Search for the cell housing the specified text and yield its [x, y] center coordinate. 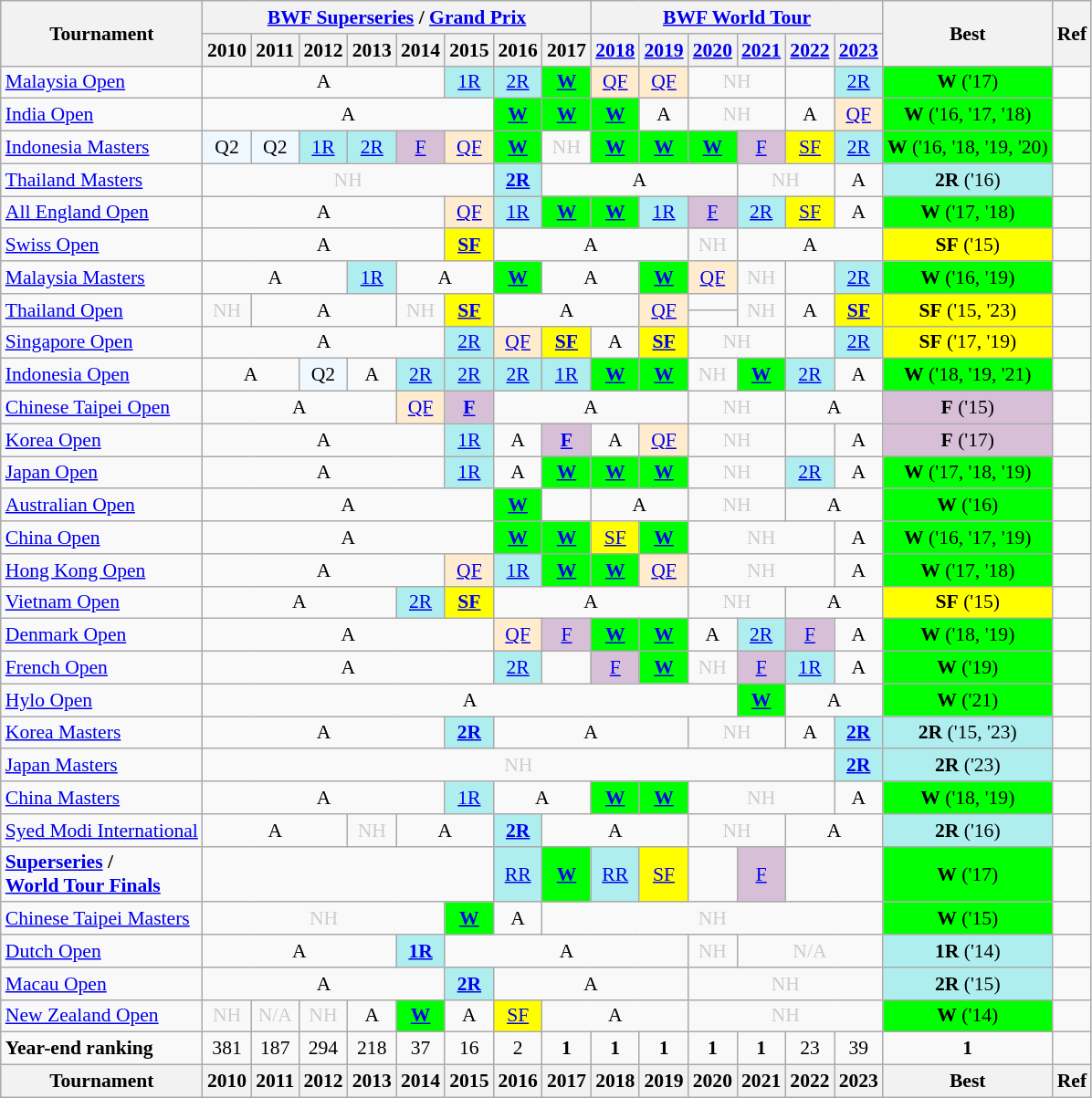
W ('21) [968, 700]
SF ('17, '19) [968, 342]
187 [275, 1049]
39 [858, 1049]
French Open [102, 668]
2 [519, 1049]
218 [373, 1049]
Superseries /World Tour Finals [102, 874]
BWF World Tour [737, 17]
Japan Masters [102, 766]
37 [420, 1049]
China Masters [102, 798]
Chinese Taipei Masters [102, 919]
294 [323, 1049]
Korea Open [102, 440]
All England Open [102, 213]
381 [226, 1049]
Thailand Open [102, 310]
W ('16) [968, 506]
BWF Superseries / Grand Prix [396, 17]
W ('17, '18, '19) [968, 473]
Chinese Taipei Open [102, 408]
Malaysia Masters [102, 277]
Thailand Masters [102, 180]
Korea Masters [102, 733]
23 [809, 1049]
Singapore Open [102, 342]
F ('15) [968, 408]
W ('15) [968, 919]
Indonesia Masters [102, 148]
W ('16, '17, '18) [968, 115]
Japan Open [102, 473]
2R ('15, '23) [968, 733]
Australian Open [102, 506]
W ('19) [968, 668]
W ('16, '18, '19, '20) [968, 148]
W ('18, '19, '21) [968, 375]
W ('16, '17, '19) [968, 538]
Hylo Open [102, 700]
Dutch Open [102, 951]
Vietnam Open [102, 602]
Syed Modi International [102, 831]
Macau Open [102, 984]
Hong Kong Open [102, 570]
F ('17) [968, 440]
Denmark Open [102, 635]
16 [469, 1049]
Year-end ranking [102, 1049]
SF ('15, '23) [968, 310]
2R ('15) [968, 984]
China Open [102, 538]
Malaysia Open [102, 82]
W ('16, '19) [968, 277]
W ('14) [968, 1016]
Indonesia Open [102, 375]
1R ('14) [968, 951]
India Open [102, 115]
Swiss Open [102, 246]
New Zealand Open [102, 1016]
2R ('23) [968, 766]
